Find where the given text appears and provide that cell's center as (X, Y) coordinate. 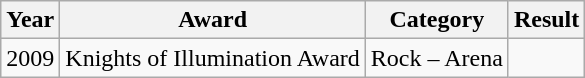
Knights of Illumination Award (213, 58)
Award (213, 20)
2009 (30, 58)
Year (30, 20)
Rock – Arena (436, 58)
Result (546, 20)
Category (436, 20)
